Identify which cell holds the provided text, then report its (X, Y) central coordinate. 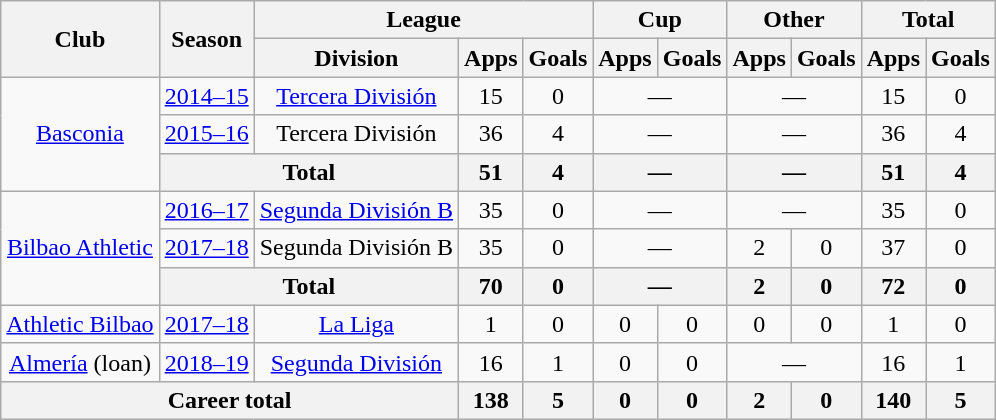
Season (206, 39)
Almería (loan) (80, 362)
Basconia (80, 134)
Athletic Bilbao (80, 324)
72 (893, 286)
2016–17 (206, 210)
Segunda División (356, 362)
Other (794, 20)
Bilbao Athletic (80, 248)
La Liga (356, 324)
2018–19 (206, 362)
Club (80, 39)
2014–15 (206, 96)
37 (893, 248)
Cup (660, 20)
70 (491, 286)
Career total (230, 400)
138 (491, 400)
140 (893, 400)
Division (356, 58)
2015–16 (206, 134)
League (424, 20)
